Detect which cell encompasses the target text, then output its (X, Y) center coordinate. 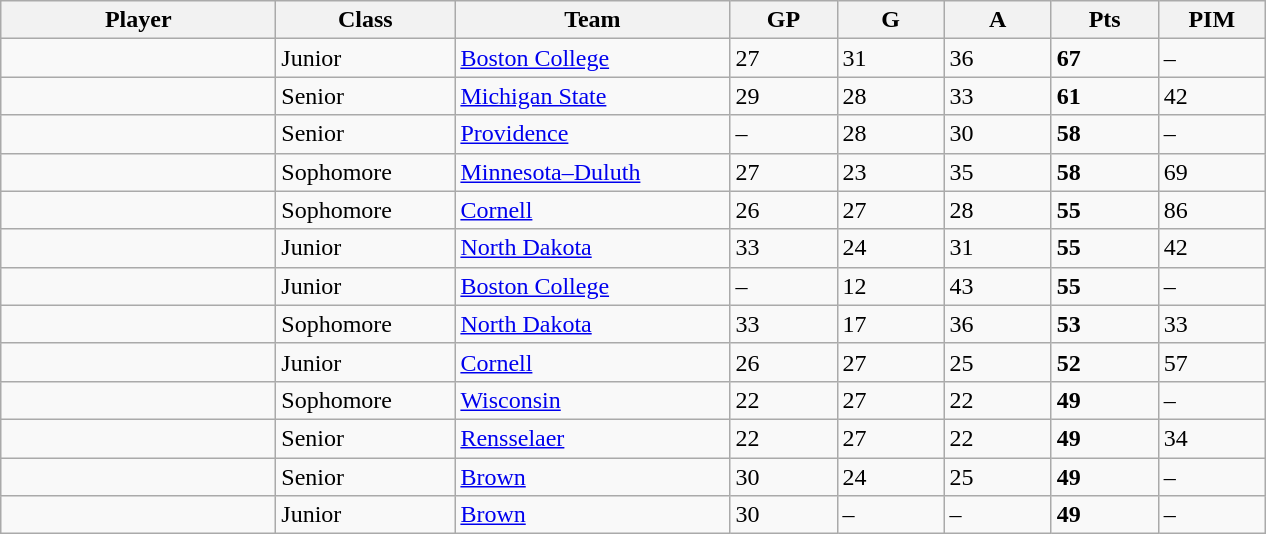
GP (784, 20)
17 (890, 324)
Providence (592, 134)
69 (1212, 172)
53 (1104, 324)
Class (366, 20)
35 (998, 172)
PIM (1212, 20)
29 (784, 96)
61 (1104, 96)
Michigan State (592, 96)
Player (138, 20)
Wisconsin (592, 400)
52 (1104, 362)
86 (1212, 210)
34 (1212, 438)
Team (592, 20)
Pts (1104, 20)
12 (890, 286)
23 (890, 172)
Minnesota–Duluth (592, 172)
Rensselaer (592, 438)
43 (998, 286)
A (998, 20)
67 (1104, 58)
G (890, 20)
57 (1212, 362)
